Search for the cell housing the specified text and yield its [X, Y] center coordinate. 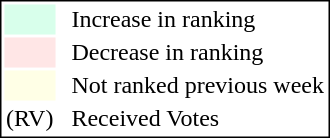
Decrease in ranking [198, 53]
(RV) [29, 119]
Received Votes [198, 119]
Increase in ranking [198, 19]
Not ranked previous week [198, 85]
